Extract the [x, y] coordinate from the center of the cell holding the provided text.  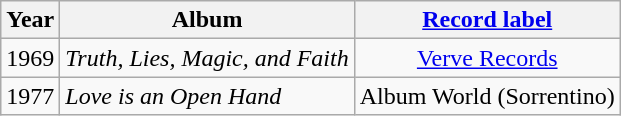
Year [30, 20]
Album World (Sorrentino) [487, 96]
Record label [487, 20]
1977 [30, 96]
Verve Records [487, 58]
Love is an Open Hand [207, 96]
Truth, Lies, Magic, and Faith [207, 58]
Album [207, 20]
1969 [30, 58]
